Output the [X, Y] coordinate of the center of the cell containing the given text.  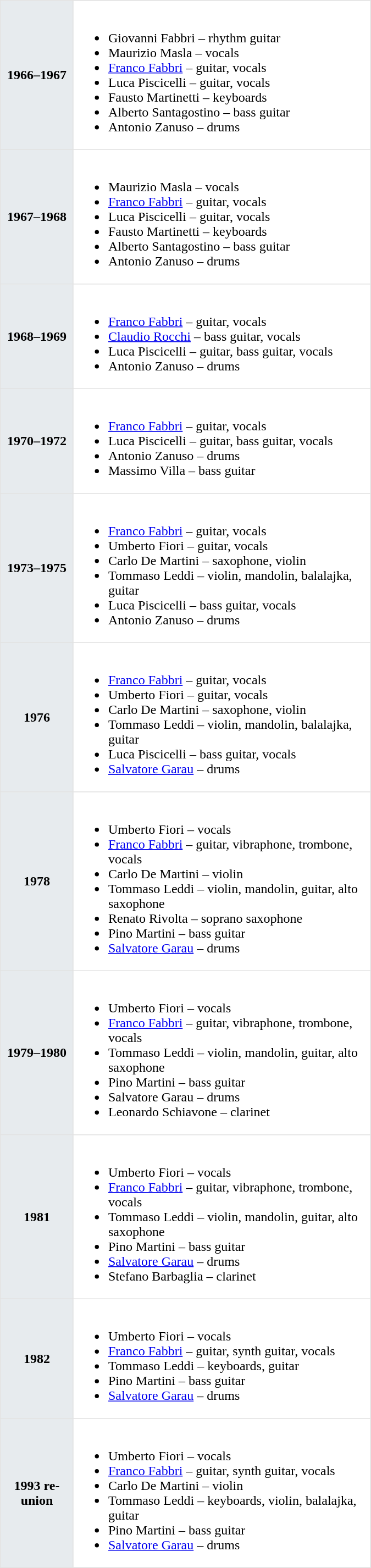
Umberto Fiori – vocalsFranco Fabbri – guitar, synth guitar, vocalsTommaso Leddi – keyboards, guitarPino Martini – bass guitarSalvatore Garau – drums [222, 1359]
Franco Fabbri – guitar, vocalsClaudio Rocchi – bass guitar, vocalsLuca Piscicelli – guitar, bass guitar, vocalsAntonio Zanuso – drums [222, 336]
1966–1967 [37, 75]
1970–1972 [37, 441]
1982 [37, 1359]
1981 [37, 1217]
1993 re-union [37, 1493]
1979–1980 [37, 1052]
1967–1968 [37, 217]
1968–1969 [37, 336]
Franco Fabbri – guitar, vocalsLuca Piscicelli – guitar, bass guitar, vocalsAntonio Zanuso – drumsMassimo Villa – bass guitar [222, 441]
1978 [37, 882]
1973–1975 [37, 568]
1976 [37, 717]
